From the cell containing the given text, extract its center point as (x, y) coordinate. 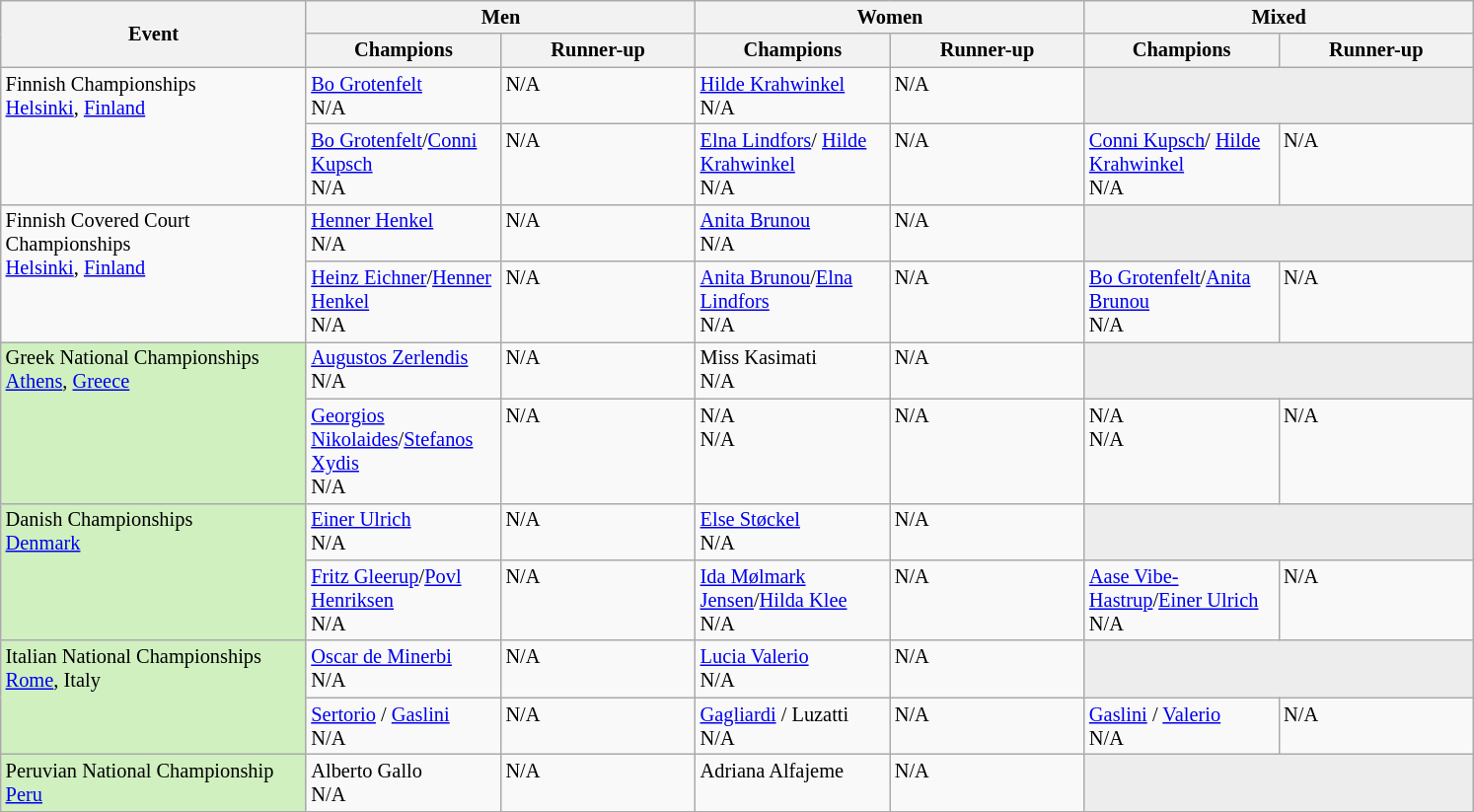
Sertorio / GasliniN/A (403, 726)
Men (500, 17)
Henner HenkelN/A (403, 233)
Einer UlrichN/A (403, 532)
Else StøckelN/A (793, 532)
Fritz Gleerup/Povl HenriksenN/A (403, 600)
Anita Brunou/Elna LindforsN/A (793, 302)
Miss KasimatiN/A (793, 370)
Bo GrotenfeltN/A (403, 96)
Ida Mølmark Jensen/Hilda KleeN/A (793, 600)
Mixed (1279, 17)
Gaslini / ValerioN/A (1182, 726)
Bo Grotenfelt/Anita BrunouN/A (1182, 302)
Augustos ZerlendisN/A (403, 370)
Bo Grotenfelt/Conni KupschN/A (403, 164)
Danish ChampionshipsDenmark (154, 572)
Finnish ChampionshipsHelsinki, Finland (154, 136)
Event (154, 34)
Adriana Alfajeme (793, 782)
Anita BrunouN/A (793, 233)
Oscar de MinerbiN/A (403, 669)
Lucia ValerioN/A (793, 669)
Aase Vibe-Hastrup/Einer UlrichN/A (1182, 600)
Finnish Covered Court ChampionshipsHelsinki, Finland (154, 272)
Greek National ChampionshipsAthens, Greece (154, 422)
Women (890, 17)
Hilde KrahwinkelN/A (793, 96)
Elna Lindfors/ Hilde KrahwinkelN/A (793, 164)
Gagliardi / LuzattiN/A (793, 726)
Heinz Eichner/Henner HenkelN/A (403, 302)
Italian National ChampionshipsRome, Italy (154, 697)
Georgios Nikolaides/Stefanos XydisN/A (403, 451)
Conni Kupsch/ Hilde KrahwinkelN/A (1182, 164)
Alberto GalloN/A (403, 782)
Peruvian National ChampionshipPeru (154, 782)
